For the text-containing cell, return its midpoint in (X, Y) coordinate format. 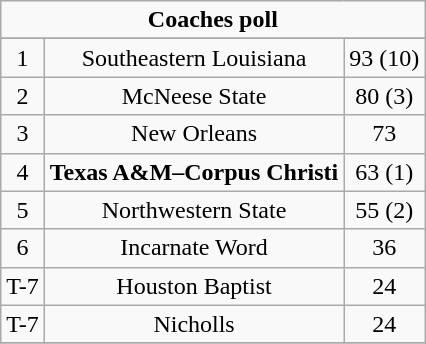
2 (23, 96)
3 (23, 134)
1 (23, 58)
36 (384, 248)
80 (3) (384, 96)
93 (10) (384, 58)
Nicholls (194, 324)
63 (1) (384, 172)
McNeese State (194, 96)
4 (23, 172)
73 (384, 134)
55 (2) (384, 210)
Texas A&M–Corpus Christi (194, 172)
5 (23, 210)
Houston Baptist (194, 286)
Coaches poll (213, 20)
6 (23, 248)
New Orleans (194, 134)
Incarnate Word (194, 248)
Southeastern Louisiana (194, 58)
Northwestern State (194, 210)
